Capture the cell that displays the provided text and extract its (x, y) central coordinate. 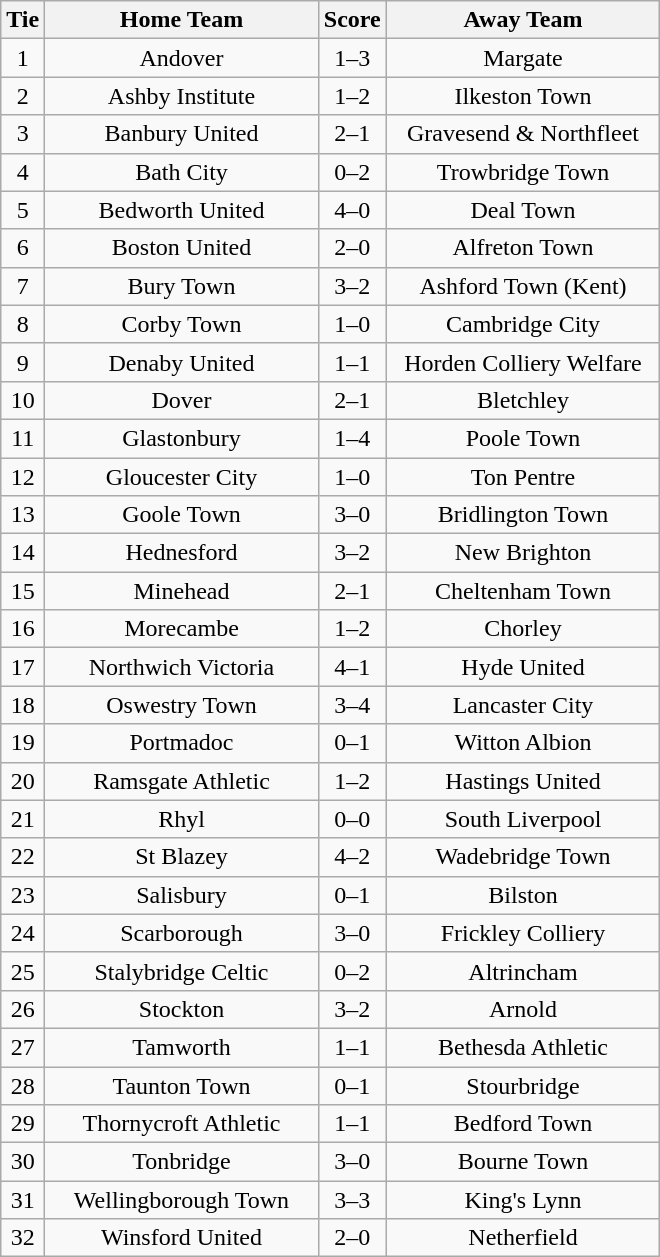
Gloucester City (182, 477)
Glastonbury (182, 438)
Cambridge City (523, 324)
28 (23, 1085)
Portmadoc (182, 743)
Salisbury (182, 895)
26 (23, 1009)
23 (23, 895)
25 (23, 971)
10 (23, 400)
22 (23, 857)
Gravesend & Northfleet (523, 134)
5 (23, 210)
Trowbridge Town (523, 172)
Cheltenham Town (523, 591)
4–2 (352, 857)
Wadebridge Town (523, 857)
Chorley (523, 629)
Margate (523, 58)
16 (23, 629)
Horden Colliery Welfare (523, 362)
12 (23, 477)
14 (23, 553)
St Blazey (182, 857)
27 (23, 1047)
Ashford Town (Kent) (523, 286)
Thornycroft Athletic (182, 1124)
Denaby United (182, 362)
Bilston (523, 895)
South Liverpool (523, 819)
0–0 (352, 819)
1–3 (352, 58)
6 (23, 248)
New Brighton (523, 553)
Minehead (182, 591)
Hyde United (523, 667)
Stourbridge (523, 1085)
Witton Albion (523, 743)
4–0 (352, 210)
Poole Town (523, 438)
13 (23, 515)
32 (23, 1238)
Corby Town (182, 324)
19 (23, 743)
Ton Pentre (523, 477)
Bridlington Town (523, 515)
Bury Town (182, 286)
Deal Town (523, 210)
24 (23, 933)
8 (23, 324)
Boston United (182, 248)
21 (23, 819)
Away Team (523, 20)
Northwich Victoria (182, 667)
11 (23, 438)
Score (352, 20)
Dover (182, 400)
Lancaster City (523, 705)
Frickley Colliery (523, 933)
Banbury United (182, 134)
Morecambe (182, 629)
Stockton (182, 1009)
Rhyl (182, 819)
Oswestry Town (182, 705)
20 (23, 781)
Stalybridge Celtic (182, 971)
Winsford United (182, 1238)
29 (23, 1124)
Bethesda Athletic (523, 1047)
3–4 (352, 705)
Netherfield (523, 1238)
2 (23, 96)
Tonbridge (182, 1162)
Scarborough (182, 933)
Bedford Town (523, 1124)
Tamworth (182, 1047)
Taunton Town (182, 1085)
31 (23, 1200)
Bedworth United (182, 210)
17 (23, 667)
1–4 (352, 438)
Altrincham (523, 971)
Wellingborough Town (182, 1200)
15 (23, 591)
4–1 (352, 667)
7 (23, 286)
Bath City (182, 172)
Ashby Institute (182, 96)
Hastings United (523, 781)
Ilkeston Town (523, 96)
Andover (182, 58)
King's Lynn (523, 1200)
Bletchley (523, 400)
3 (23, 134)
Ramsgate Athletic (182, 781)
Home Team (182, 20)
Goole Town (182, 515)
Tie (23, 20)
Alfreton Town (523, 248)
1 (23, 58)
18 (23, 705)
3–3 (352, 1200)
Bourne Town (523, 1162)
4 (23, 172)
30 (23, 1162)
9 (23, 362)
Arnold (523, 1009)
Hednesford (182, 553)
